Extract the [X, Y] coordinate from the center of the cell holding the provided text.  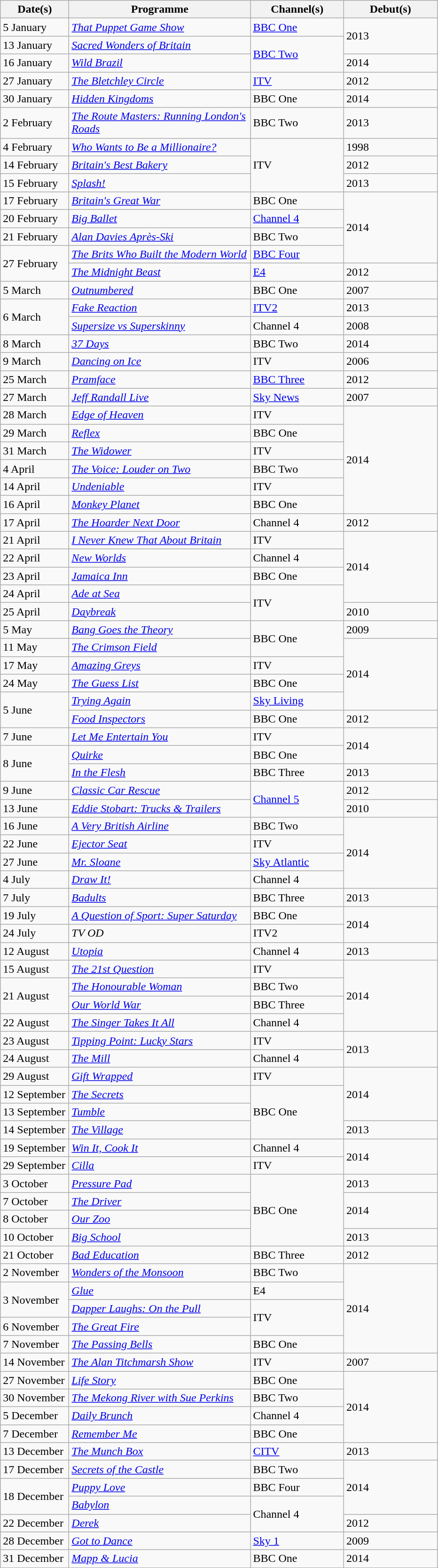
13 June [35, 808]
24 August [35, 1058]
The Midnight Beast [160, 272]
22 June [35, 844]
Daybreak [160, 612]
The Great Fire [160, 1326]
Who Wants to Be a Millionaire? [160, 147]
14 April [35, 486]
The Brits Who Built the Modern World [160, 254]
27 January [35, 81]
17 April [35, 523]
21 April [35, 540]
29 March [35, 433]
Hidden Kingdoms [160, 99]
Food Inspectors [160, 719]
Fake Reaction [160, 308]
Win It, Cook It [160, 1148]
7 July [35, 898]
27 November [35, 1380]
20 February [35, 218]
13 September [35, 1112]
24 May [35, 683]
14 September [35, 1130]
17 December [35, 1469]
The Honourable Woman [160, 987]
29 September [35, 1166]
16 April [35, 504]
The Widower [160, 451]
The Village [160, 1130]
Undeniable [160, 486]
9 June [35, 790]
14 November [35, 1362]
15 February [35, 183]
Monkey Planet [160, 504]
2008 [390, 326]
Our World War [160, 1005]
Utopia [160, 951]
The Secrets [160, 1094]
Jamaica Inn [160, 576]
14 February [35, 165]
Programme [160, 9]
3 November [35, 1299]
13 January [35, 45]
31 March [35, 451]
Draw It! [160, 880]
22 December [35, 1523]
2006 [390, 361]
The Singer Takes It All [160, 1022]
21 October [35, 1255]
Tipping Point: Lucky Stars [160, 1040]
2 February [35, 123]
A Very British Airline [160, 826]
Big School [160, 1237]
7 November [35, 1344]
19 September [35, 1148]
Wonders of the Monsoon [160, 1273]
Jeff Randall Live [160, 397]
Trying Again [160, 701]
30 January [35, 99]
5 December [35, 1416]
Puppy Love [160, 1487]
TV OD [160, 933]
27 February [35, 263]
5 June [35, 710]
23 August [35, 1040]
Our Zoo [160, 1219]
4 July [35, 880]
Secrets of the Castle [160, 1469]
The Alan Titchmarsh Show [160, 1362]
24 July [35, 933]
A Question of Sport: Super Saturday [160, 915]
The Guess List [160, 683]
21 February [35, 236]
The Bletchley Circle [160, 81]
Ade at Sea [160, 594]
The Mill [160, 1058]
Channel 5 [297, 799]
Alan Davies Après-Ski [160, 236]
Dapper Laughs: On the Pull [160, 1308]
Eddie Stobart: Trucks & Trailers [160, 808]
3 October [35, 1184]
Outnumbered [160, 290]
Reflex [160, 433]
Dancing on Ice [160, 361]
30 November [35, 1398]
Sky Atlantic [297, 862]
Life Story [160, 1380]
Edge of Heaven [160, 415]
In the Flesh [160, 772]
Cilla [160, 1166]
CITV [297, 1452]
Remember Me [160, 1434]
Glue [160, 1291]
8 March [35, 344]
Big Ballet [160, 218]
New Worlds [160, 558]
10 October [35, 1237]
25 April [35, 612]
Mr. Sloane [160, 862]
Tumble [160, 1112]
Badults [160, 898]
12 August [35, 951]
The Hoarder Next Door [160, 523]
Pramface [160, 379]
28 December [35, 1541]
6 March [35, 317]
21 August [35, 996]
7 June [35, 737]
8 October [35, 1219]
8 June [35, 763]
28 March [35, 415]
Let Me Entertain You [160, 737]
17 February [35, 200]
18 December [35, 1496]
Derek [160, 1523]
The Driver [160, 1201]
15 August [35, 969]
The Mekong River with Sue Perkins [160, 1398]
23 April [35, 576]
4 April [35, 469]
The Munch Box [160, 1452]
27 March [35, 397]
13 December [35, 1452]
Channel(s) [297, 9]
Classic Car Rescue [160, 790]
31 December [35, 1559]
1998 [390, 147]
24 April [35, 594]
Sky Living [297, 701]
Sky 1 [297, 1541]
Got to Dance [160, 1541]
9 March [35, 361]
The 21st Question [160, 969]
4 February [35, 147]
The Voice: Louder on Two [160, 469]
That Puppet Game Show [160, 27]
Daily Brunch [160, 1416]
Debut(s) [390, 9]
Ejector Seat [160, 844]
The Crimson Field [160, 647]
12 September [35, 1094]
Quirke [160, 754]
Pressure Pad [160, 1184]
22 August [35, 1022]
29 August [35, 1076]
Britain's Best Bakery [160, 165]
Supersize vs Superskinny [160, 326]
22 April [35, 558]
Britain's Great War [160, 200]
Gift Wrapped [160, 1076]
5 May [35, 630]
5 January [35, 27]
The Route Masters: Running London's Roads [160, 123]
Bad Education [160, 1255]
Bang Goes the Theory [160, 630]
37 Days [160, 344]
7 October [35, 1201]
2 November [35, 1273]
Sacred Wonders of Britain [160, 45]
Splash! [160, 183]
The Passing Bells [160, 1344]
27 June [35, 862]
Sky News [297, 397]
17 May [35, 665]
Mapp & Lucia [160, 1559]
Wild Brazil [160, 63]
7 December [35, 1434]
I Never Knew That About Britain [160, 540]
16 January [35, 63]
11 May [35, 647]
5 March [35, 290]
25 March [35, 379]
Babylon [160, 1505]
16 June [35, 826]
19 July [35, 915]
Date(s) [35, 9]
Amazing Greys [160, 665]
6 November [35, 1326]
